Find where the given text appears and provide that cell's center as [x, y] coordinate. 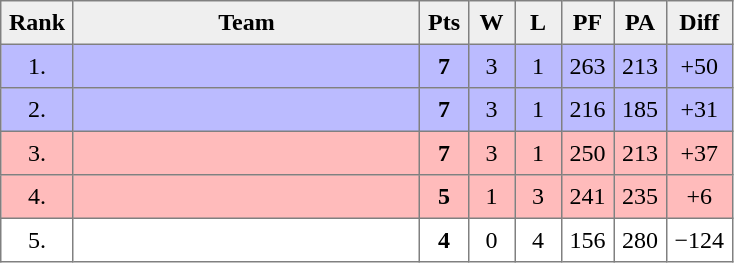
241 [587, 197]
+31 [699, 110]
+50 [699, 66]
L [538, 23]
1. [38, 66]
Pts [444, 23]
−124 [699, 240]
3. [38, 153]
+37 [699, 153]
5 [444, 197]
Team [246, 23]
PA [640, 23]
235 [640, 197]
Diff [699, 23]
280 [640, 240]
263 [587, 66]
156 [587, 240]
250 [587, 153]
0 [491, 240]
5. [38, 240]
185 [640, 110]
4. [38, 197]
W [491, 23]
Rank [38, 23]
+6 [699, 197]
PF [587, 23]
216 [587, 110]
2. [38, 110]
